Search for the cell housing the specified text and yield its (x, y) center coordinate. 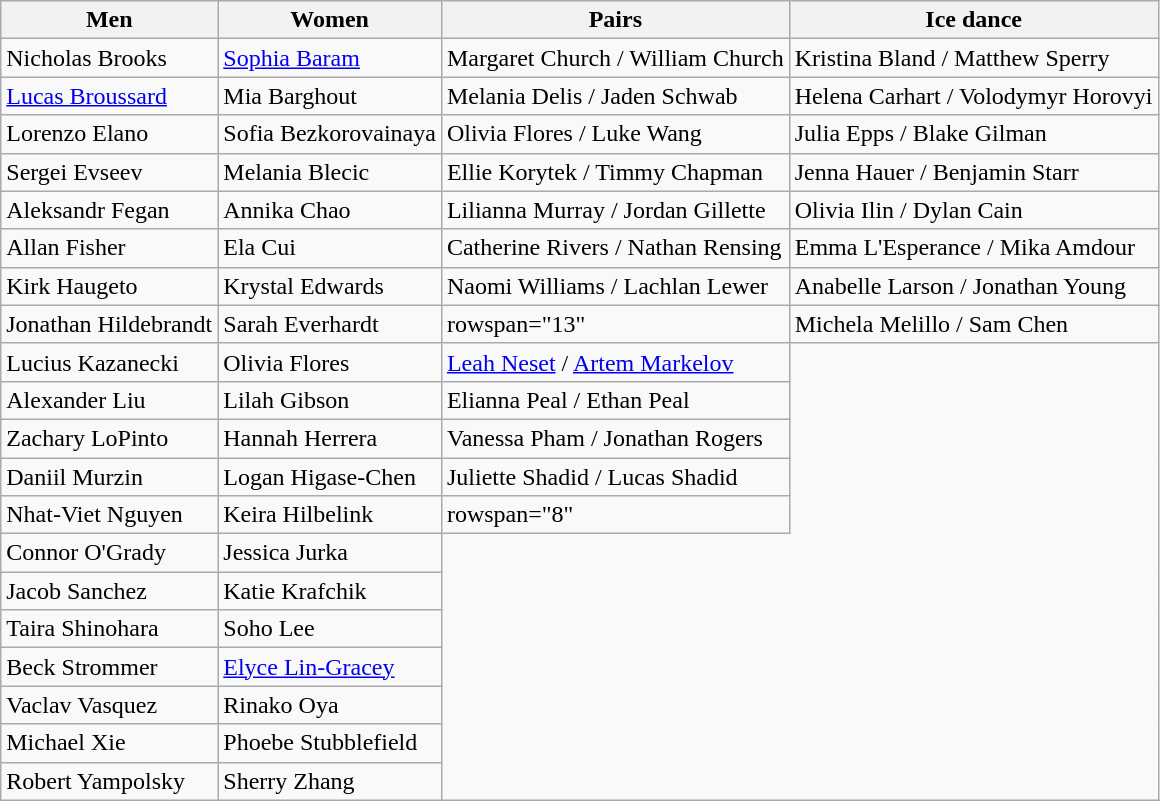
Emma L'Esperance / Mika Amdour (974, 248)
Melania Blecic (330, 172)
Olivia Flores (330, 362)
Alexander Liu (110, 400)
Robert Yampolsky (110, 781)
Olivia Flores / Luke Wang (615, 134)
Aleksandr Fegan (110, 210)
Lucius Kazanecki (110, 362)
Kirk Haugeto (110, 286)
Margaret Church / William Church (615, 58)
Sergei Evseev (110, 172)
Katie Krafchik (330, 591)
Jacob Sanchez (110, 591)
Women (330, 20)
Vaclav Vasquez (110, 705)
Mia Barghout (330, 96)
Soho Lee (330, 629)
Rinako Oya (330, 705)
Melania Delis / Jaden Schwab (615, 96)
Olivia Ilin / Dylan Cain (974, 210)
Lucas Broussard (110, 96)
Sophia Baram (330, 58)
Sarah Everhardt (330, 324)
Taira Shinohara (110, 629)
Vanessa Pham / Jonathan Rogers (615, 438)
Nhat-Viet Nguyen (110, 515)
Jessica Jurka (330, 553)
Sofia Bezkorovainaya (330, 134)
Keira Hilbelink (330, 515)
Michela Melillo / Sam Chen (974, 324)
Lilah Gibson (330, 400)
Leah Neset / Artem Markelov (615, 362)
Julia Epps / Blake Gilman (974, 134)
Michael Xie (110, 743)
Elianna Peal / Ethan Peal (615, 400)
Annika Chao (330, 210)
Sherry Zhang (330, 781)
rowspan="13" (615, 324)
Juliette Shadid / Lucas Shadid (615, 477)
Naomi Williams / Lachlan Lewer (615, 286)
Jenna Hauer / Benjamin Starr (974, 172)
Anabelle Larson / Jonathan Young (974, 286)
Hannah Herrera (330, 438)
Connor O'Grady (110, 553)
Jonathan Hildebrandt (110, 324)
Daniil Murzin (110, 477)
Pairs (615, 20)
Logan Higase-Chen (330, 477)
Ellie Korytek / Timmy Chapman (615, 172)
Phoebe Stubblefield (330, 743)
Kristina Bland / Matthew Sperry (974, 58)
Catherine Rivers / Nathan Rensing (615, 248)
Men (110, 20)
Allan Fisher (110, 248)
Elyce Lin-Gracey (330, 667)
Ela Cui (330, 248)
Ice dance (974, 20)
Nicholas Brooks (110, 58)
Krystal Edwards (330, 286)
Lorenzo Elano (110, 134)
Beck Strommer (110, 667)
Helena Carhart / Volodymyr Horovyi (974, 96)
rowspan="8" (615, 515)
Zachary LoPinto (110, 438)
Lilianna Murray / Jordan Gillette (615, 210)
